Scan for the cell matching the given text and deliver its (X, Y) coordinate at center. 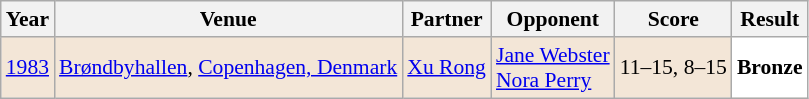
Partner (446, 19)
1983 (28, 68)
Jane Webster Nora Perry (553, 68)
Bronze (770, 68)
Result (770, 19)
Xu Rong (446, 68)
Opponent (553, 19)
Score (674, 19)
Venue (228, 19)
11–15, 8–15 (674, 68)
Year (28, 19)
Brøndbyhallen, Copenhagen, Denmark (228, 68)
